Pinpoint the cell where the given text exists, returning its [X, Y] midpoint coordinate. 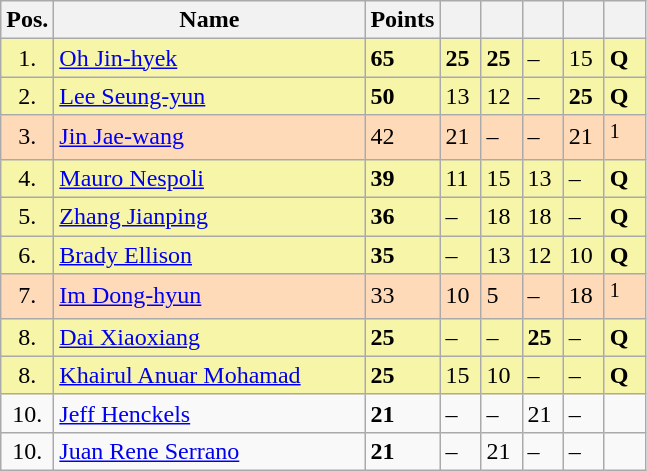
Juan Rene Serrano [210, 451]
50 [402, 96]
Jeff Henckels [210, 413]
Points [402, 20]
Im Dong-hyun [210, 296]
42 [402, 138]
Brady Ellison [210, 255]
11 [460, 178]
Khairul Anuar Mohamad [210, 375]
1. [28, 58]
Zhang Jianping [210, 217]
7. [28, 296]
5 [502, 296]
6. [28, 255]
33 [402, 296]
65 [402, 58]
Pos. [28, 20]
5. [28, 217]
39 [402, 178]
Name [210, 20]
Mauro Nespoli [210, 178]
Oh Jin-hyek [210, 58]
Lee Seung-yun [210, 96]
Jin Jae-wang [210, 138]
35 [402, 255]
3. [28, 138]
Dai Xiaoxiang [210, 337]
36 [402, 217]
4. [28, 178]
2. [28, 96]
